Pinpoint the cell where the given text exists, returning its (X, Y) midpoint coordinate. 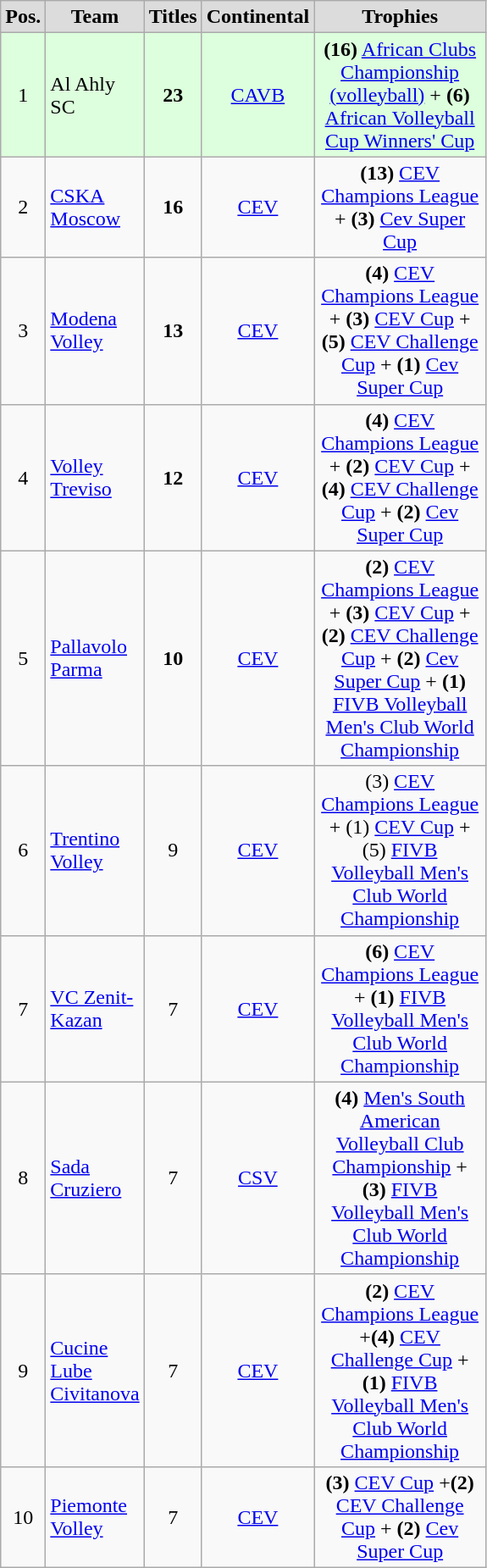
(2) CEV Champions League + (3) CEV Cup + (2) CEV Challenge Cup + (2) Cev Super Cup + (1) FIVB Volleyball Men's Club World Championship (400, 658)
2 (24, 207)
(3) CEV Champions League + (1) CEV Cup + (5) FIVB Volleyball Men's Club World Championship (400, 850)
Sada Cruziero (95, 1177)
(4) CEV Champions League + (3) CEV Cup + (5) CEV Challenge Cup + (1) Cev Super Cup (400, 330)
(6) CEV Champions League + (1) FIVB Volleyball Men's Club World Championship (400, 1008)
(3) CEV Cup +(2) CEV Challenge Cup + (2) Cev Super Cup (400, 1516)
VC Zenit-Kazan (95, 1008)
13 (173, 330)
5 (24, 658)
16 (173, 207)
Continental (257, 17)
4 (24, 478)
12 (173, 478)
Volley Treviso (95, 478)
(16) African Clubs Championship (volleyball) + (6) African Volleyball Cup Winners' Cup (400, 95)
Trentino Volley (95, 850)
Al Ahly SC (95, 95)
CSV (257, 1177)
(13) CEV Champions League + (3) Cev Super Cup (400, 207)
(4) Men's South American Volleyball Club Championship + (3) FIVB Volleyball Men's Club World Championship (400, 1177)
Trophies (400, 17)
(2) CEV Champions League +(4) CEV Challenge Cup + (1) FIVB Volleyball Men's Club World Championship (400, 1371)
Pos. (24, 17)
Cucine Lube Civitanova (95, 1371)
8 (24, 1177)
Team (95, 17)
Piemonte Volley (95, 1516)
Titles (173, 17)
Modena Volley (95, 330)
CAVB (257, 95)
6 (24, 850)
1 (24, 95)
23 (173, 95)
3 (24, 330)
CSKA Moscow (95, 207)
Pallavolo Parma (95, 658)
(4) CEV Champions League + (2) CEV Cup + (4) CEV Challenge Cup + (2) Cev Super Cup (400, 478)
